From the cell containing the given text, extract its center point as [x, y] coordinate. 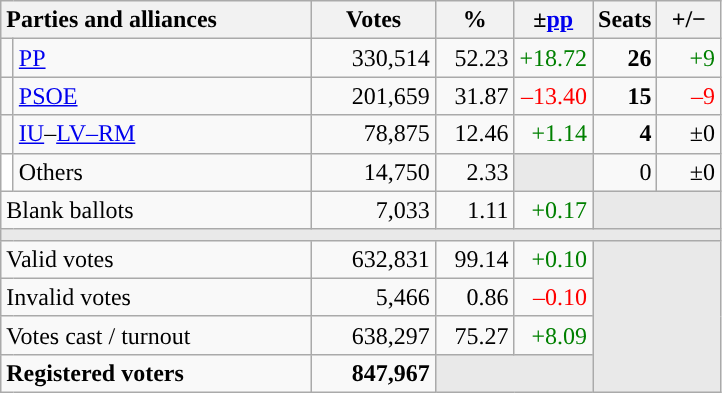
+0.17 [554, 210]
±pp [554, 20]
Registered voters [156, 373]
0 [625, 172]
Votes cast / turnout [156, 335]
–0.10 [554, 297]
632,831 [374, 259]
201,659 [374, 96]
14,750 [374, 172]
26 [625, 58]
+0.10 [554, 259]
% [474, 20]
31.87 [474, 96]
Votes [374, 20]
2.33 [474, 172]
–13.40 [554, 96]
PSOE [162, 96]
52.23 [474, 58]
Seats [625, 20]
Blank ballots [156, 210]
Others [162, 172]
5,466 [374, 297]
Invalid votes [156, 297]
4 [625, 134]
+9 [689, 58]
12.46 [474, 134]
+/− [689, 20]
7,033 [374, 210]
638,297 [374, 335]
330,514 [374, 58]
847,967 [374, 373]
1.11 [474, 210]
IU–LV–RM [162, 134]
+1.14 [554, 134]
–9 [689, 96]
+18.72 [554, 58]
0.86 [474, 297]
+8.09 [554, 335]
Parties and alliances [156, 20]
99.14 [474, 259]
PP [162, 58]
75.27 [474, 335]
78,875 [374, 134]
Valid votes [156, 259]
15 [625, 96]
